Return the [x, y] coordinate for the center point of the cell that contains the specified text.  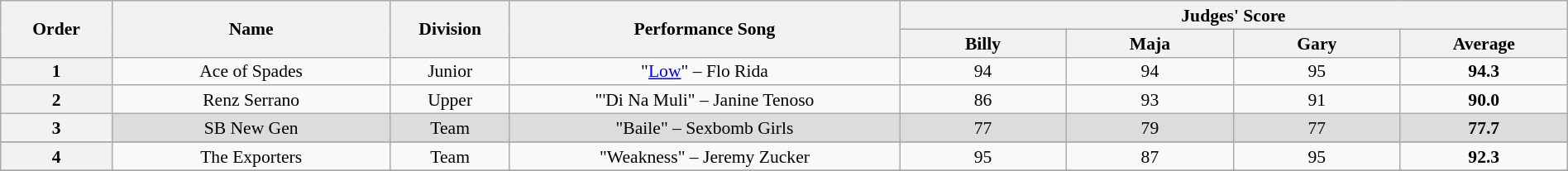
87 [1150, 156]
3 [56, 128]
Billy [983, 43]
92.3 [1484, 156]
SB New Gen [251, 128]
4 [56, 156]
Ace of Spades [251, 71]
Upper [450, 100]
Name [251, 29]
2 [56, 100]
Maja [1150, 43]
Gary [1317, 43]
79 [1150, 128]
"Weakness" – Jeremy Zucker [705, 156]
Order [56, 29]
94.3 [1484, 71]
Junior [450, 71]
77.7 [1484, 128]
Renz Serrano [251, 100]
Average [1484, 43]
Division [450, 29]
86 [983, 100]
"'Di Na Muli" – Janine Tenoso [705, 100]
93 [1150, 100]
"Low" – Flo Rida [705, 71]
Performance Song [705, 29]
"Baile" – Sexbomb Girls [705, 128]
The Exporters [251, 156]
Judges' Score [1234, 15]
1 [56, 71]
90.0 [1484, 100]
91 [1317, 100]
